Return [X, Y] of the center of cell containing provided text 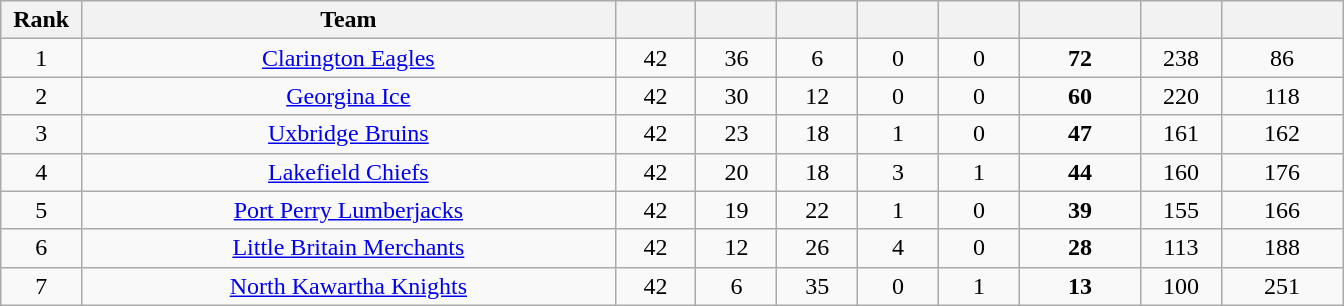
160 [1182, 172]
155 [1182, 210]
44 [1080, 172]
36 [736, 58]
220 [1182, 96]
22 [818, 210]
72 [1080, 58]
Georgina Ice [349, 96]
113 [1182, 248]
North Kawartha Knights [349, 286]
Rank [42, 20]
Port Perry Lumberjacks [349, 210]
47 [1080, 134]
23 [736, 134]
100 [1182, 286]
Lakefield Chiefs [349, 172]
60 [1080, 96]
251 [1282, 286]
19 [736, 210]
39 [1080, 210]
28 [1080, 248]
118 [1282, 96]
161 [1182, 134]
5 [42, 210]
20 [736, 172]
7 [42, 286]
35 [818, 286]
86 [1282, 58]
166 [1282, 210]
13 [1080, 286]
Uxbridge Bruins [349, 134]
Clarington Eagles [349, 58]
30 [736, 96]
238 [1182, 58]
Little Britain Merchants [349, 248]
188 [1282, 248]
162 [1282, 134]
2 [42, 96]
Team [349, 20]
176 [1282, 172]
26 [818, 248]
